Extract the (X, Y) coordinate from the center of the cell holding the provided text.  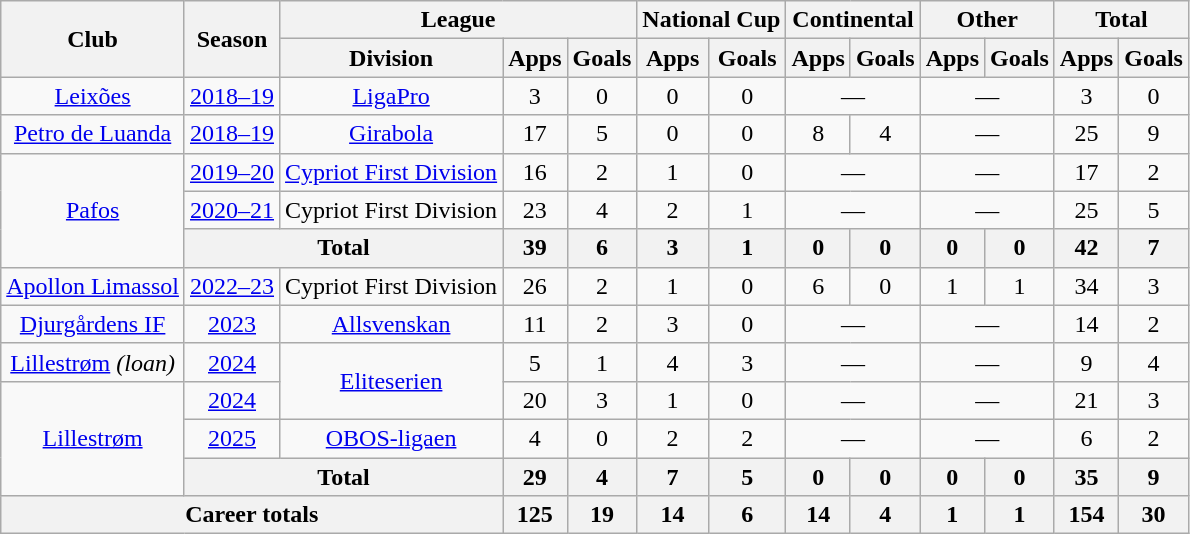
Lillestrøm (loan) (93, 362)
Club (93, 39)
League (458, 20)
29 (535, 477)
Allsvenskan (392, 324)
21 (1086, 400)
125 (535, 515)
National Cup (712, 20)
OBOS-ligaen (392, 438)
42 (1086, 248)
2019–20 (232, 172)
35 (1086, 477)
Girabola (392, 134)
Petro de Luanda (93, 134)
8 (818, 134)
26 (535, 286)
154 (1086, 515)
Lillestrøm (93, 438)
LigaPro (392, 96)
34 (1086, 286)
30 (1154, 515)
2020–21 (232, 210)
Career totals (252, 515)
Continental (853, 20)
16 (535, 172)
Division (392, 58)
Season (232, 39)
20 (535, 400)
23 (535, 210)
19 (602, 515)
2022–23 (232, 286)
Pafos (93, 210)
11 (535, 324)
Apollon Limassol (93, 286)
Leixões (93, 96)
2025 (232, 438)
39 (535, 248)
2023 (232, 324)
Other (987, 20)
Djurgårdens IF (93, 324)
Eliteserien (392, 381)
